Locate the cell with the specified text and output its (X, Y) center coordinate. 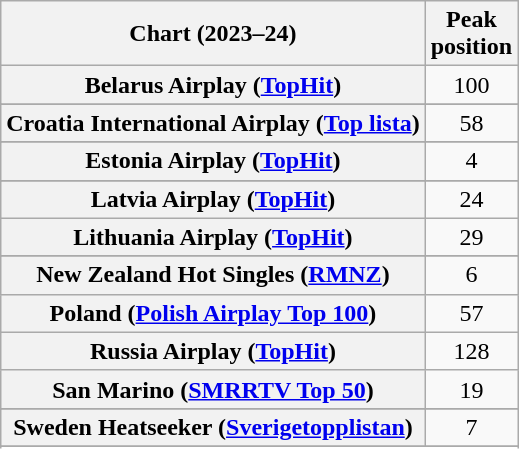
Estonia Airplay (TopHit) (213, 161)
29 (471, 237)
57 (471, 313)
Russia Airplay (TopHit) (213, 351)
Lithuania Airplay (TopHit) (213, 237)
San Marino (SMRRTV Top 50) (213, 389)
Poland (Polish Airplay Top 100) (213, 313)
7 (471, 427)
Peakposition (471, 34)
6 (471, 275)
19 (471, 389)
4 (471, 161)
58 (471, 123)
Croatia International Airplay (Top lista) (213, 123)
Chart (2023–24) (213, 34)
Sweden Heatseeker (Sverigetopplistan) (213, 427)
Belarus Airplay (TopHit) (213, 85)
100 (471, 85)
24 (471, 199)
New Zealand Hot Singles (RMNZ) (213, 275)
128 (471, 351)
Latvia Airplay (TopHit) (213, 199)
